Capture the cell that displays the provided text and extract its (X, Y) central coordinate. 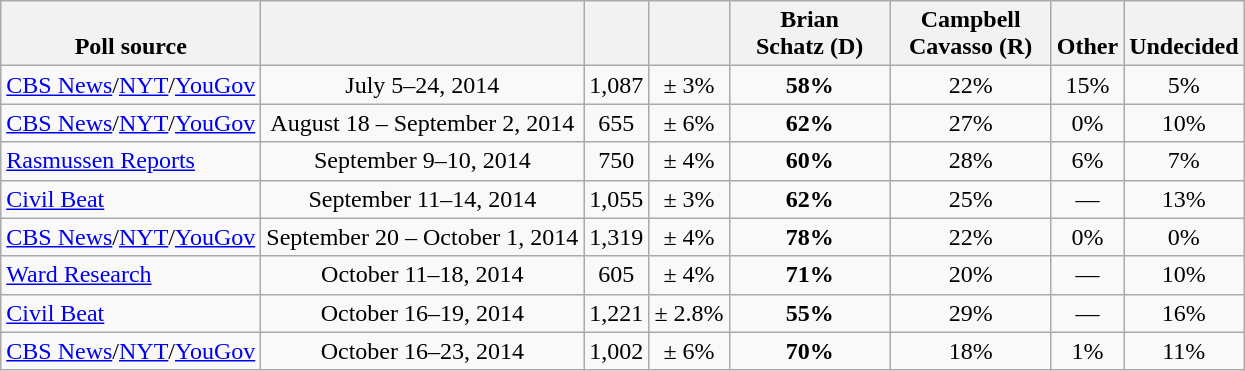
1,002 (616, 351)
20% (970, 275)
58% (810, 85)
18% (970, 351)
27% (970, 123)
655 (616, 123)
Poll source (131, 34)
October 16–23, 2014 (422, 351)
± 2.8% (689, 313)
Undecided (1184, 34)
7% (1184, 161)
1,055 (616, 199)
CampbellCavasso (R) (970, 34)
16% (1184, 313)
28% (970, 161)
September 20 – October 1, 2014 (422, 237)
605 (616, 275)
Other (1087, 34)
71% (810, 275)
1,319 (616, 237)
August 18 – September 2, 2014 (422, 123)
October 11–18, 2014 (422, 275)
October 16–19, 2014 (422, 313)
1% (1087, 351)
750 (616, 161)
78% (810, 237)
5% (1184, 85)
60% (810, 161)
1,221 (616, 313)
September 11–14, 2014 (422, 199)
July 5–24, 2014 (422, 85)
BrianSchatz (D) (810, 34)
25% (970, 199)
11% (1184, 351)
55% (810, 313)
15% (1087, 85)
13% (1184, 199)
6% (1087, 161)
September 9–10, 2014 (422, 161)
Ward Research (131, 275)
1,087 (616, 85)
70% (810, 351)
29% (970, 313)
Rasmussen Reports (131, 161)
